Locate the cell with the specified text and output its (x, y) center coordinate. 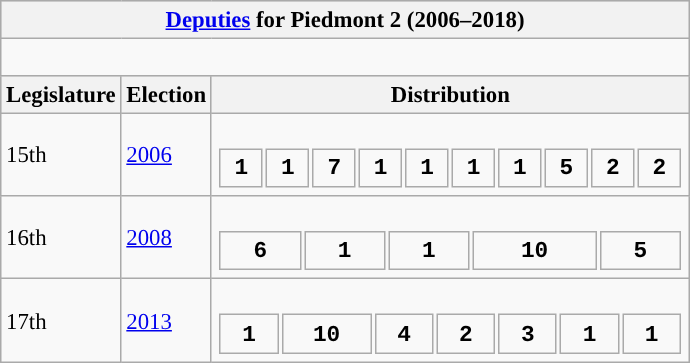
1 1 7 1 1 1 1 5 2 2 (450, 156)
2006 (166, 156)
Legislature (61, 95)
Distribution (450, 95)
15th (61, 156)
4 (404, 334)
7 (334, 168)
Deputies for Piedmont 2 (2006–2018) (346, 20)
17th (61, 320)
2013 (166, 320)
1 10 4 2 3 1 1 (450, 320)
6 (260, 252)
2008 (166, 238)
16th (61, 238)
Election (166, 95)
3 (528, 334)
6 1 1 10 5 (450, 238)
